Return the [x, y] coordinate for the center point of the cell that contains the specified text.  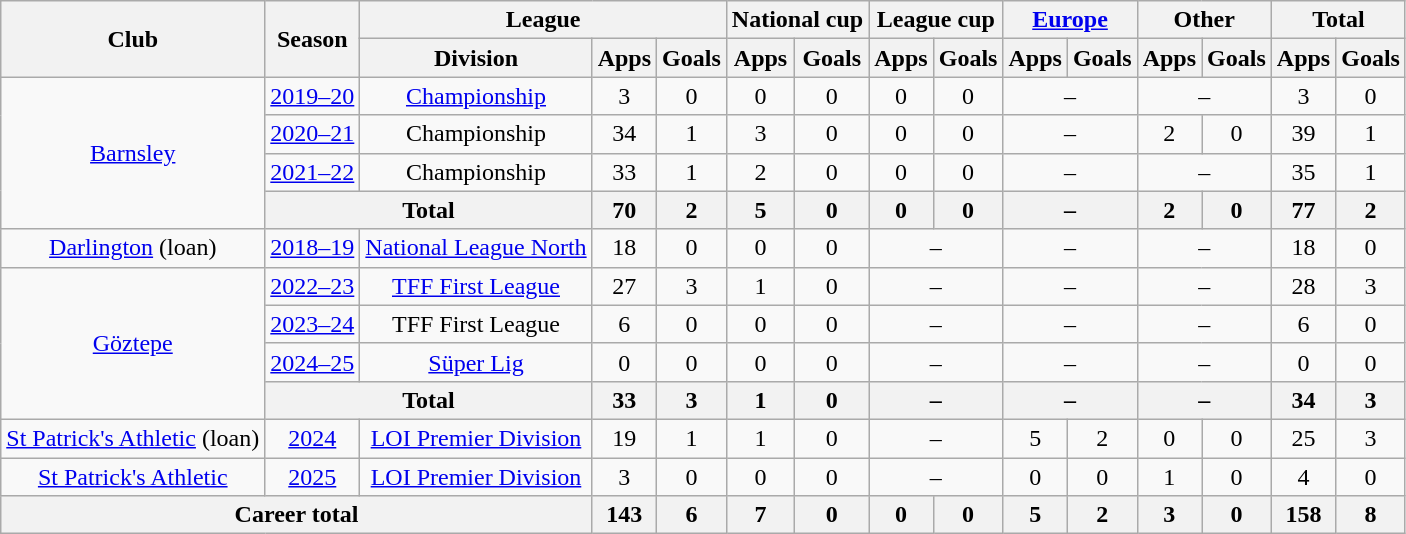
National League North [476, 248]
143 [624, 515]
2024 [312, 438]
25 [1303, 438]
27 [624, 286]
Barnsley [133, 153]
Europe [1070, 20]
Division [476, 58]
2022–23 [312, 286]
70 [624, 210]
St Patrick's Athletic [133, 477]
Other [1204, 20]
2024–25 [312, 362]
158 [1303, 515]
National cup [797, 20]
Career total [296, 515]
2018–19 [312, 248]
28 [1303, 286]
4 [1303, 477]
St Patrick's Athletic (loan) [133, 438]
39 [1303, 134]
19 [624, 438]
Göztepe [133, 343]
2020–21 [312, 134]
Club [133, 39]
35 [1303, 172]
2023–24 [312, 324]
Süper Lig [476, 362]
2021–22 [312, 172]
Darlington (loan) [133, 248]
League cup [936, 20]
77 [1303, 210]
League [543, 20]
2019–20 [312, 96]
2025 [312, 477]
7 [760, 515]
8 [1371, 515]
Season [312, 39]
